Return the (X, Y) coordinate for the center point of the cell that contains the specified text.  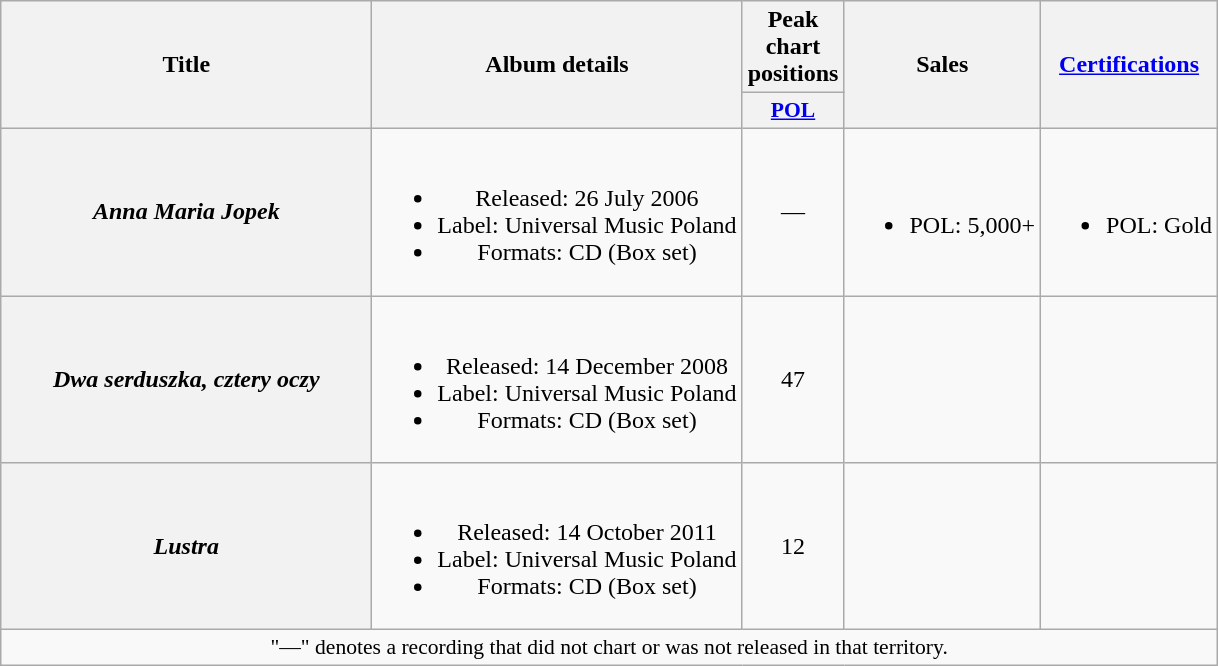
POL: Gold (1130, 212)
Anna Maria Jopek (186, 212)
12 (793, 546)
POL (793, 111)
"—" denotes a recording that did not chart or was not released in that territory. (610, 648)
47 (793, 380)
Album details (557, 65)
Released: 26 July 2006Label: Universal Music PolandFormats: CD (Box set) (557, 212)
Lustra (186, 546)
POL: 5,000+ (942, 212)
Released: 14 December 2008Label: Universal Music PolandFormats: CD (Box set) (557, 380)
— (793, 212)
Released: 14 October 2011Label: Universal Music PolandFormats: CD (Box set) (557, 546)
Peak chart positions (793, 47)
Title (186, 65)
Dwa serduszka, cztery oczy (186, 380)
Certifications (1130, 65)
Sales (942, 65)
